Search for the cell housing the specified text and yield its [X, Y] center coordinate. 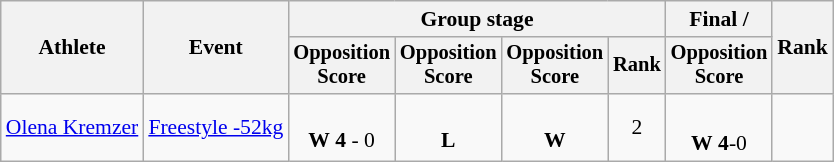
2 [637, 128]
Final / [720, 19]
Freestyle -52kg [216, 128]
Olena Kremzer [72, 128]
W [556, 128]
L [448, 128]
Athlete [72, 48]
W 4 - 0 [342, 128]
Event [216, 48]
Group stage [476, 19]
W 4-0 [720, 128]
